Search for the cell housing the specified text and yield its [x, y] center coordinate. 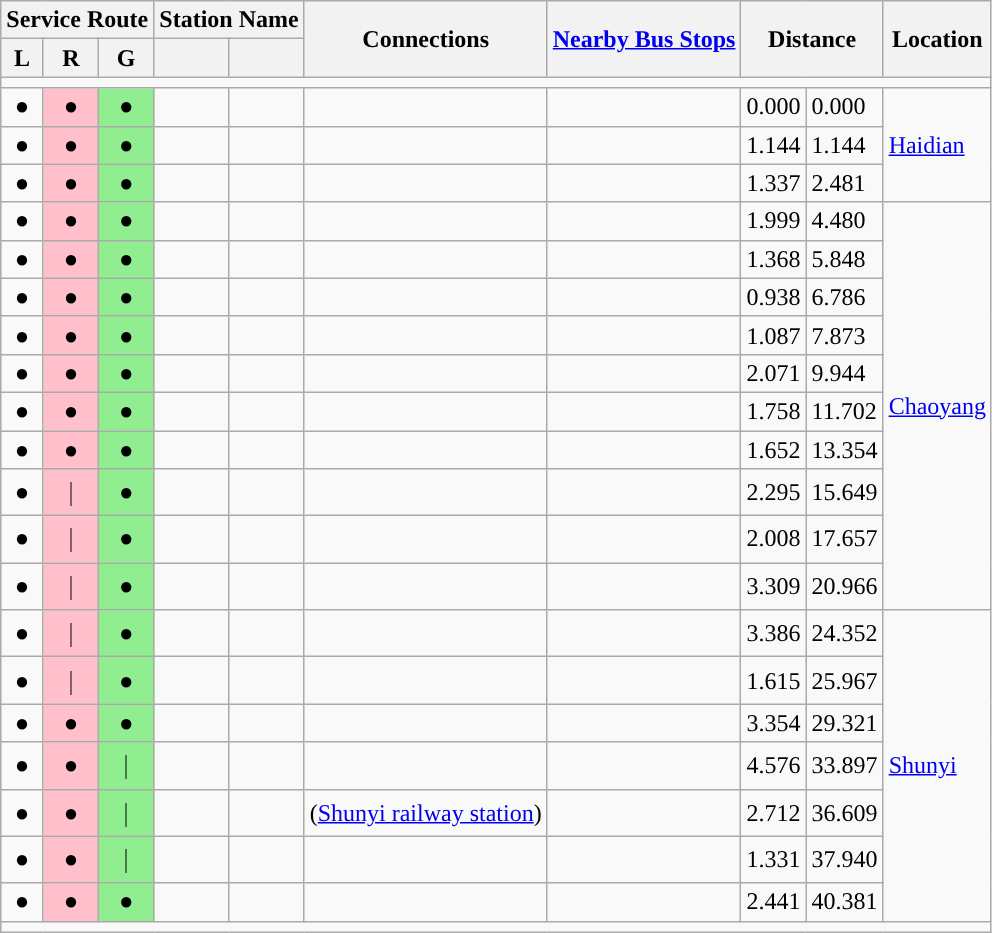
1.615 [774, 680]
1.758 [774, 411]
Location [937, 39]
2.071 [774, 373]
Service Route [78, 20]
R [70, 58]
20.966 [844, 586]
17.657 [844, 540]
1.368 [774, 259]
Shunyi [937, 766]
6.786 [844, 297]
3.386 [774, 634]
2.008 [774, 540]
13.354 [844, 449]
36.609 [844, 812]
29.321 [844, 723]
3.309 [774, 586]
(Shunyi railway station) [426, 812]
2.295 [774, 492]
24.352 [844, 634]
4.480 [844, 221]
G [126, 58]
25.967 [844, 680]
1.652 [774, 449]
L [22, 58]
2.712 [774, 812]
9.944 [844, 373]
4.576 [774, 766]
7.873 [844, 335]
15.649 [844, 492]
0.938 [774, 297]
2.441 [774, 902]
11.702 [844, 411]
1.331 [774, 860]
3.354 [774, 723]
33.897 [844, 766]
1.337 [774, 183]
Chaoyang [937, 406]
37.940 [844, 860]
1.087 [774, 335]
Station Name [229, 20]
5.848 [844, 259]
Haidian [937, 145]
40.381 [844, 902]
Nearby Bus Stops [644, 39]
Connections [426, 39]
Distance [812, 39]
2.481 [844, 183]
1.999 [774, 221]
